Output the (X, Y) coordinate of the center of the cell containing the given text.  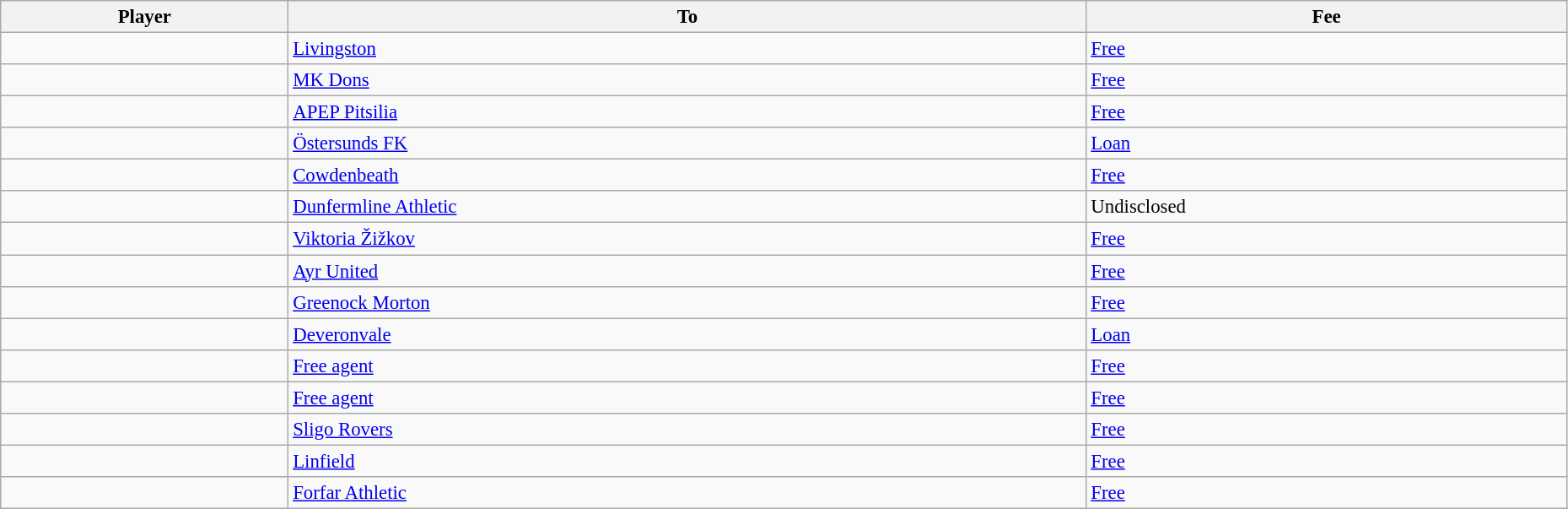
Viktoria Žižkov (687, 239)
Linfield (687, 461)
Ayr United (687, 271)
Player (145, 17)
Greenock Morton (687, 302)
Undisclosed (1326, 207)
Fee (1326, 17)
MK Dons (687, 80)
To (687, 17)
Dunfermline Athletic (687, 207)
Östersunds FK (687, 143)
Forfar Athletic (687, 493)
Deveronvale (687, 334)
Livingston (687, 49)
APEP Pitsilia (687, 112)
Sligo Rovers (687, 430)
Cowdenbeath (687, 176)
